Pinpoint the cell where the given text exists, returning its (x, y) midpoint coordinate. 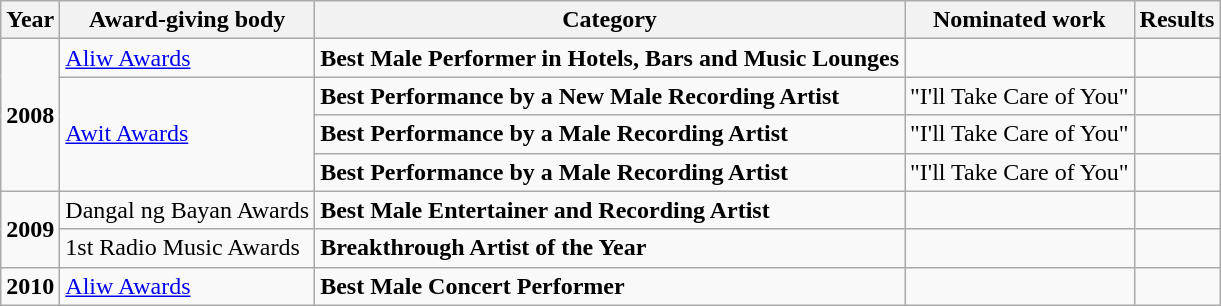
2009 (30, 229)
Nominated work (1020, 20)
Results (1177, 20)
Breakthrough Artist of the Year (610, 248)
Best Performance by a New Male Recording Artist (610, 96)
Best Male Entertainer and Recording Artist (610, 210)
Best Male Concert Performer (610, 286)
Best Male Performer in Hotels, Bars and Music Lounges (610, 58)
Dangal ng Bayan Awards (188, 210)
Year (30, 20)
2010 (30, 286)
Category (610, 20)
Award-giving body (188, 20)
1st Radio Music Awards (188, 248)
Awit Awards (188, 134)
2008 (30, 115)
